Output the [X, Y] coordinate of the center of the cell containing the given text.  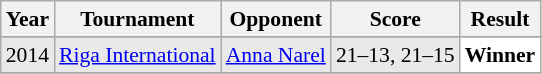
Anna Narel [276, 55]
21–13, 21–15 [396, 55]
Riga International [138, 55]
Tournament [138, 19]
Score [396, 19]
2014 [28, 55]
Result [500, 19]
Year [28, 19]
Opponent [276, 19]
Winner [500, 55]
